Scan for the cell matching the given text and deliver its (x, y) coordinate at center. 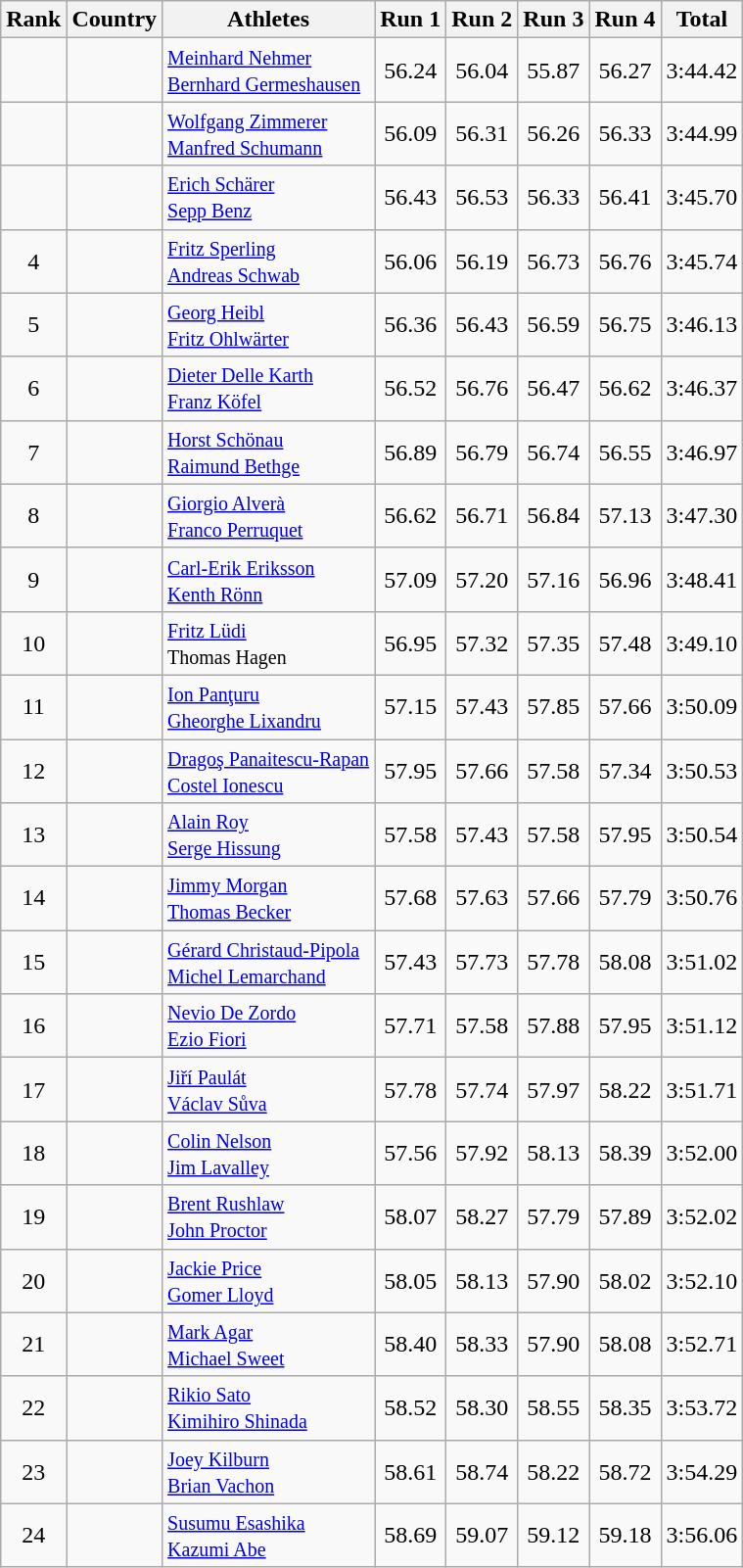
58.74 (482, 1471)
58.72 (625, 1471)
Susumu Esashika Kazumi Abe (268, 1536)
56.52 (411, 388)
58.55 (554, 1408)
56.59 (554, 325)
16 (33, 1026)
Dragoş Panaitescu-Rapan Costel Ionescu (268, 770)
56.41 (625, 198)
57.32 (482, 642)
Alain Roy Serge Hissung (268, 834)
Fritz Lüdi Thomas Hagen (268, 642)
56.75 (625, 325)
57.73 (482, 962)
19 (33, 1216)
57.74 (482, 1089)
3:46.37 (702, 388)
57.63 (482, 899)
56.06 (411, 261)
Nevio De Zordo Ezio Fiori (268, 1026)
3:46.97 (702, 452)
Run 1 (411, 20)
22 (33, 1408)
Athletes (268, 20)
Giorgio Alverà Franco Perruquet (268, 515)
56.84 (554, 515)
3:44.42 (702, 71)
57.71 (411, 1026)
20 (33, 1281)
56.26 (554, 133)
56.55 (625, 452)
57.34 (625, 770)
56.95 (411, 642)
56.36 (411, 325)
3:48.41 (702, 580)
Mark Agar Michael Sweet (268, 1344)
3:45.70 (702, 198)
10 (33, 642)
58.30 (482, 1408)
6 (33, 388)
3:50.76 (702, 899)
24 (33, 1536)
Georg Heibl Fritz Ohlwärter (268, 325)
3:52.10 (702, 1281)
58.52 (411, 1408)
3:50.09 (702, 707)
56.74 (554, 452)
3:56.06 (702, 1536)
56.73 (554, 261)
Run 3 (554, 20)
Brent Rushlaw John Proctor (268, 1216)
Run 2 (482, 20)
21 (33, 1344)
58.39 (625, 1154)
58.40 (411, 1344)
57.89 (625, 1216)
57.48 (625, 642)
Ion Panţuru Gheorghe Lixandru (268, 707)
Jackie Price Gomer Lloyd (268, 1281)
58.07 (411, 1216)
Meinhard Nehmer Bernhard Germeshausen (268, 71)
7 (33, 452)
56.24 (411, 71)
Wolfgang Zimmerer Manfred Schumann (268, 133)
3:51.12 (702, 1026)
59.18 (625, 1536)
3:52.71 (702, 1344)
15 (33, 962)
13 (33, 834)
56.27 (625, 71)
3:50.54 (702, 834)
17 (33, 1089)
23 (33, 1471)
59.07 (482, 1536)
56.31 (482, 133)
3:51.71 (702, 1089)
57.88 (554, 1026)
56.96 (625, 580)
Rank (33, 20)
57.09 (411, 580)
57.35 (554, 642)
Total (702, 20)
Joey Kilburn Brian Vachon (268, 1471)
3:51.02 (702, 962)
3:46.13 (702, 325)
18 (33, 1154)
3:54.29 (702, 1471)
58.61 (411, 1471)
4 (33, 261)
57.13 (625, 515)
58.27 (482, 1216)
Horst Schönau Raimund Bethge (268, 452)
57.16 (554, 580)
56.04 (482, 71)
Gérard Christaud-Pipola Michel Lemarchand (268, 962)
3:50.53 (702, 770)
8 (33, 515)
Carl-Erik Eriksson Kenth Rönn (268, 580)
57.56 (411, 1154)
Colin Nelson Jim Lavalley (268, 1154)
Run 4 (625, 20)
56.53 (482, 198)
55.87 (554, 71)
56.09 (411, 133)
59.12 (554, 1536)
Country (115, 20)
58.35 (625, 1408)
3:52.00 (702, 1154)
57.68 (411, 899)
Fritz Sperling Andreas Schwab (268, 261)
Jimmy Morgan Thomas Becker (268, 899)
56.71 (482, 515)
3:44.99 (702, 133)
Erich Schärer Sepp Benz (268, 198)
3:49.10 (702, 642)
5 (33, 325)
57.85 (554, 707)
58.33 (482, 1344)
11 (33, 707)
Rikio Sato Kimihiro Shinada (268, 1408)
57.15 (411, 707)
58.69 (411, 1536)
56.19 (482, 261)
57.92 (482, 1154)
57.20 (482, 580)
Dieter Delle Karth Franz Köfel (268, 388)
Jiří Paulát Václav Sůva (268, 1089)
3:47.30 (702, 515)
56.79 (482, 452)
12 (33, 770)
56.89 (411, 452)
56.47 (554, 388)
58.05 (411, 1281)
14 (33, 899)
9 (33, 580)
3:53.72 (702, 1408)
3:45.74 (702, 261)
57.97 (554, 1089)
58.02 (625, 1281)
3:52.02 (702, 1216)
